Determine the [X, Y] coordinate at the center of the cell enclosing the given text.  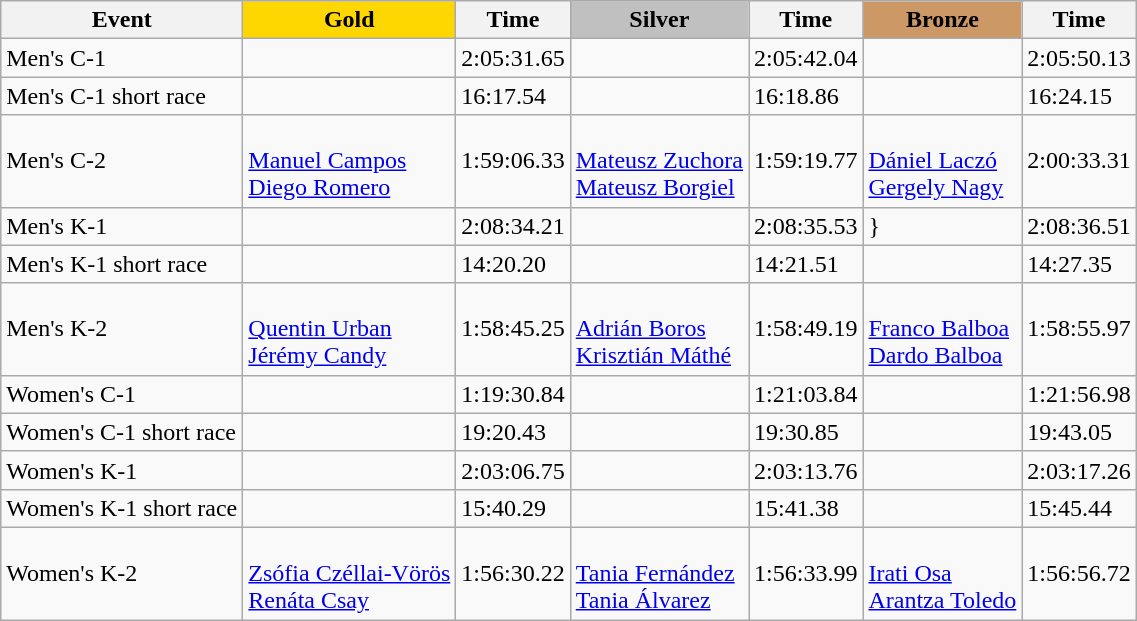
1:58:49.19 [806, 329]
19:43.05 [1079, 432]
19:20.43 [513, 432]
16:18.86 [806, 96]
15:45.44 [1079, 508]
Women's C-1 [122, 394]
2:03:13.76 [806, 470]
Zsófia Czéllai-VörösRenáta Csay [350, 573]
1:56:56.72 [1079, 573]
Men's K-1 short race [122, 264]
2:08:36.51 [1079, 226]
2:05:31.65 [513, 58]
1:58:45.25 [513, 329]
19:30.85 [806, 432]
Men's C-1 short race [122, 96]
14:20.20 [513, 264]
14:27.35 [1079, 264]
1:19:30.84 [513, 394]
Men's C-2 [122, 161]
1:59:06.33 [513, 161]
Gold [350, 20]
Women's K-2 [122, 573]
Silver [659, 20]
2:00:33.31 [1079, 161]
Women's K-1 short race [122, 508]
14:21.51 [806, 264]
Women's C-1 short race [122, 432]
16:17.54 [513, 96]
Men's K-2 [122, 329]
Tania FernándezTania Álvarez [659, 573]
1:21:56.98 [1079, 394]
Men's K-1 [122, 226]
15:40.29 [513, 508]
15:41.38 [806, 508]
1:58:55.97 [1079, 329]
1:21:03.84 [806, 394]
2:05:42.04 [806, 58]
Bronze [942, 20]
2:03:17.26 [1079, 470]
Irati OsaArantza Toledo [942, 573]
2:03:06.75 [513, 470]
2:08:35.53 [806, 226]
Event [122, 20]
Adrián BorosKrisztián Máthé [659, 329]
1:56:33.99 [806, 573]
1:56:30.22 [513, 573]
1:59:19.77 [806, 161]
Men's C-1 [122, 58]
Manuel CamposDiego Romero [350, 161]
2:08:34.21 [513, 226]
Women's K-1 [122, 470]
Quentin UrbanJérémy Candy [350, 329]
Franco BalboaDardo Balboa [942, 329]
Dániel LaczóGergely Nagy [942, 161]
2:05:50.13 [1079, 58]
} [942, 226]
16:24.15 [1079, 96]
Mateusz ZuchoraMateusz Borgiel [659, 161]
